From the cell containing the given text, extract its center point as [X, Y] coordinate. 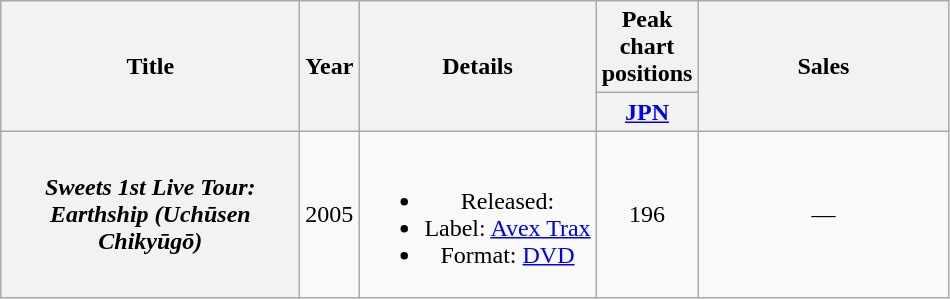
2005 [330, 214]
— [824, 214]
Title [150, 66]
Sweets 1st Live Tour: Earthship (Uchūsen Chikyūgō) [150, 214]
Sales [824, 66]
JPN [647, 112]
Peak chart positions [647, 47]
Year [330, 66]
Details [478, 66]
Released: Label: Avex TraxFormat: DVD [478, 214]
196 [647, 214]
